Return (X, Y) of the center of cell containing provided text 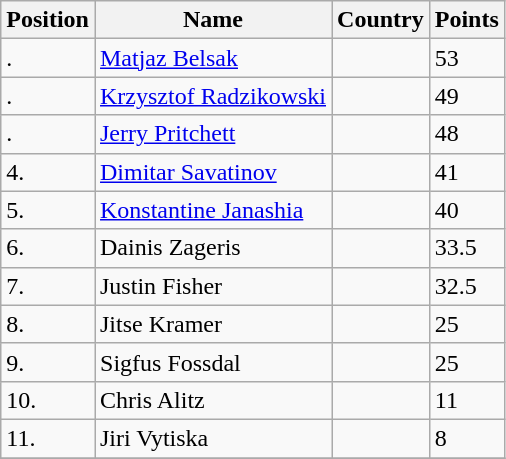
Position (48, 20)
48 (466, 134)
Konstantine Janashia (212, 210)
Country (381, 20)
10. (48, 400)
8 (466, 438)
8. (48, 324)
32.5 (466, 286)
53 (466, 58)
40 (466, 210)
11 (466, 400)
Jerry Pritchett (212, 134)
41 (466, 172)
Dimitar Savatinov (212, 172)
Dainis Zageris (212, 248)
Krzysztof Radzikowski (212, 96)
33.5 (466, 248)
Sigfus Fossdal (212, 362)
Matjaz Belsak (212, 58)
49 (466, 96)
4. (48, 172)
9. (48, 362)
Points (466, 20)
11. (48, 438)
Name (212, 20)
7. (48, 286)
Justin Fisher (212, 286)
Jitse Kramer (212, 324)
6. (48, 248)
Jiri Vytiska (212, 438)
Chris Alitz (212, 400)
5. (48, 210)
